Capture the cell that displays the provided text and extract its [X, Y] central coordinate. 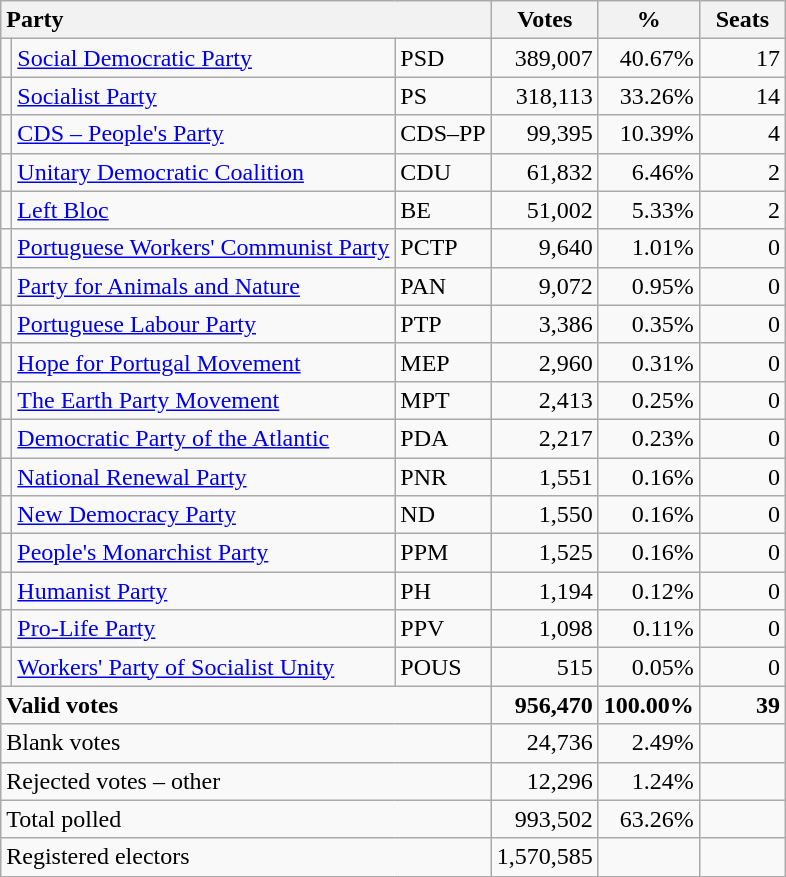
12,296 [544, 781]
61,832 [544, 172]
0.35% [648, 324]
1,098 [544, 629]
BE [443, 210]
0.12% [648, 591]
956,470 [544, 705]
515 [544, 667]
0.25% [648, 400]
PNR [443, 477]
14 [742, 96]
318,113 [544, 96]
1.24% [648, 781]
Portuguese Workers' Communist Party [204, 248]
Workers' Party of Socialist Unity [204, 667]
10.39% [648, 134]
33.26% [648, 96]
Democratic Party of the Atlantic [204, 438]
17 [742, 58]
PAN [443, 286]
39 [742, 705]
PPM [443, 553]
Total polled [246, 819]
5.33% [648, 210]
99,395 [544, 134]
1.01% [648, 248]
4 [742, 134]
Votes [544, 20]
1,525 [544, 553]
Blank votes [246, 743]
9,072 [544, 286]
0.23% [648, 438]
Party [246, 20]
1,194 [544, 591]
0.11% [648, 629]
PTP [443, 324]
993,502 [544, 819]
Portuguese Labour Party [204, 324]
1,570,585 [544, 857]
Hope for Portugal Movement [204, 362]
The Earth Party Movement [204, 400]
PS [443, 96]
3,386 [544, 324]
People's Monarchist Party [204, 553]
24,736 [544, 743]
Social Democratic Party [204, 58]
389,007 [544, 58]
PPV [443, 629]
Humanist Party [204, 591]
9,640 [544, 248]
% [648, 20]
0.31% [648, 362]
2,217 [544, 438]
0.05% [648, 667]
51,002 [544, 210]
National Renewal Party [204, 477]
MEP [443, 362]
1,550 [544, 515]
Party for Animals and Nature [204, 286]
MPT [443, 400]
Unitary Democratic Coalition [204, 172]
1,551 [544, 477]
2.49% [648, 743]
POUS [443, 667]
PSD [443, 58]
2,413 [544, 400]
CDS – People's Party [204, 134]
0.95% [648, 286]
40.67% [648, 58]
PCTP [443, 248]
New Democracy Party [204, 515]
Pro-Life Party [204, 629]
CDS–PP [443, 134]
100.00% [648, 705]
Rejected votes – other [246, 781]
Valid votes [246, 705]
Left Bloc [204, 210]
63.26% [648, 819]
Socialist Party [204, 96]
2,960 [544, 362]
PDA [443, 438]
PH [443, 591]
Seats [742, 20]
CDU [443, 172]
6.46% [648, 172]
Registered electors [246, 857]
ND [443, 515]
